Return (X, Y) of the center of cell containing provided text 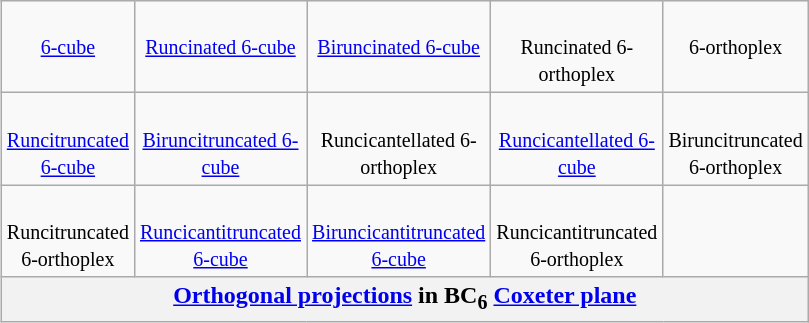
Runcinated 6-cube (220, 47)
Runcicantitruncated 6-cube (220, 231)
6-orthoplex (736, 47)
Runcicantellated 6-cube (577, 139)
Biruncitruncated 6-cube (220, 139)
Runcicantitruncated 6-orthoplex (577, 231)
Biruncicantitruncated 6-cube (399, 231)
Runcitruncated 6-orthoplex (68, 231)
Biruncitruncated 6-orthoplex (736, 139)
Runcitruncated 6-cube (68, 139)
Runcinated 6-orthoplex (577, 47)
Runcicantellated 6-orthoplex (399, 139)
Orthogonal projections in BC6 Coxeter plane (404, 299)
6-cube (68, 47)
Biruncinated 6-cube (399, 47)
